Search for the cell housing the specified text and yield its (X, Y) center coordinate. 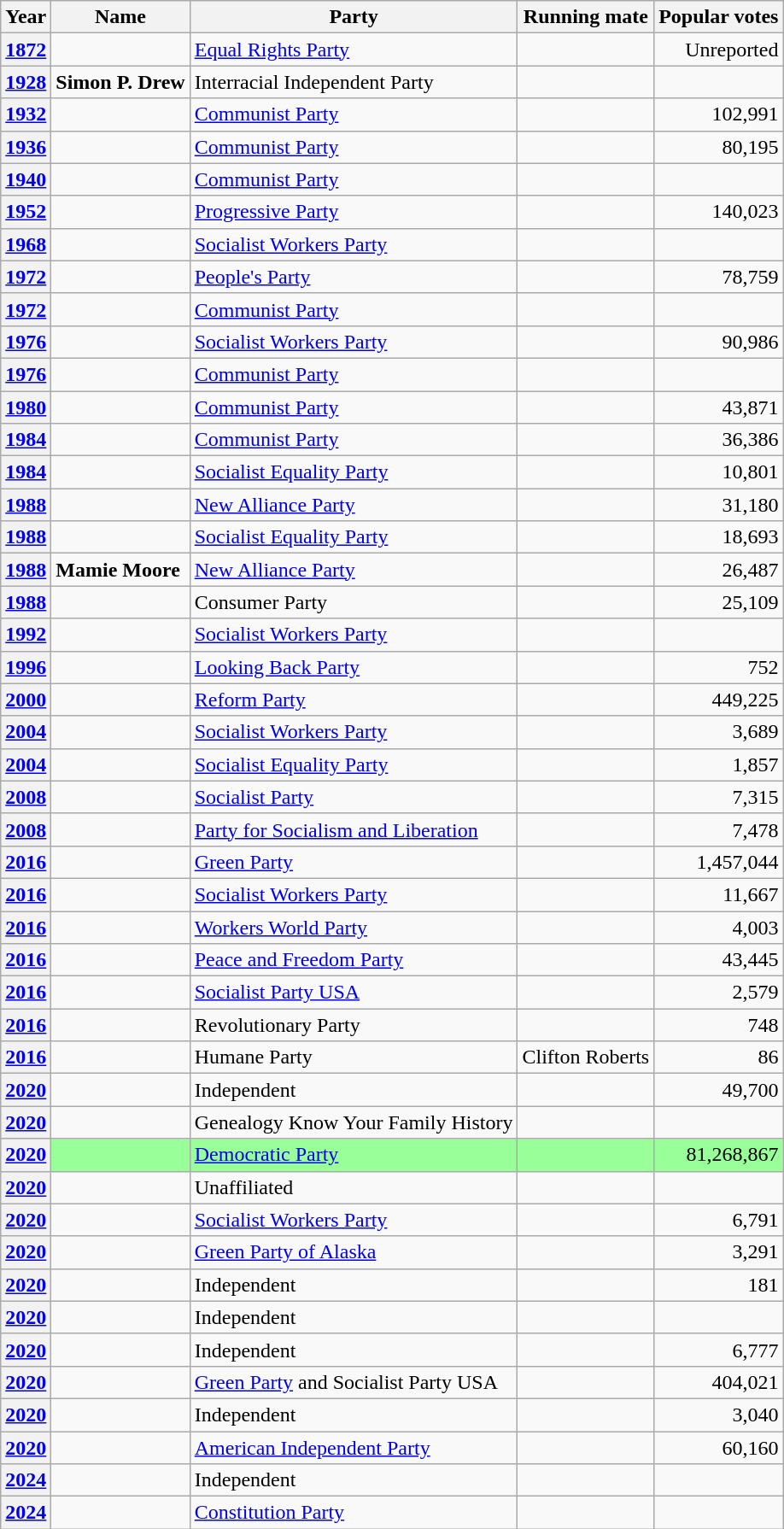
People's Party (354, 277)
181 (719, 1285)
140,023 (719, 212)
7,315 (719, 797)
Democratic Party (354, 1155)
2,579 (719, 993)
Humane Party (354, 1057)
Workers World Party (354, 927)
6,791 (719, 1220)
1,457,044 (719, 862)
Mamie Moore (120, 570)
3,291 (719, 1252)
1932 (26, 114)
Looking Back Party (354, 667)
1940 (26, 179)
Socialist Party USA (354, 993)
Genealogy Know Your Family History (354, 1122)
102,991 (719, 114)
3,689 (719, 732)
American Independent Party (354, 1448)
1872 (26, 50)
78,759 (719, 277)
1992 (26, 635)
4,003 (719, 927)
Reform Party (354, 700)
1,857 (719, 764)
Green Party (354, 862)
748 (719, 1025)
Constitution Party (354, 1513)
1952 (26, 212)
80,195 (719, 147)
1936 (26, 147)
6,777 (719, 1350)
Name (120, 17)
Year (26, 17)
1928 (26, 82)
25,109 (719, 602)
Revolutionary Party (354, 1025)
7,478 (719, 829)
Progressive Party (354, 212)
86 (719, 1057)
Peace and Freedom Party (354, 960)
49,700 (719, 1090)
Consumer Party (354, 602)
3,040 (719, 1415)
Clifton Roberts (586, 1057)
90,986 (719, 342)
31,180 (719, 505)
26,487 (719, 570)
43,871 (719, 407)
60,160 (719, 1448)
449,225 (719, 700)
Green Party and Socialist Party USA (354, 1382)
Party (354, 17)
1996 (26, 667)
Socialist Party (354, 797)
2000 (26, 700)
43,445 (719, 960)
1968 (26, 244)
Green Party of Alaska (354, 1252)
Party for Socialism and Liberation (354, 829)
Unreported (719, 50)
404,021 (719, 1382)
18,693 (719, 537)
Running mate (586, 17)
Popular votes (719, 17)
Interracial Independent Party (354, 82)
Unaffiliated (354, 1187)
Simon P. Drew (120, 82)
36,386 (719, 440)
11,667 (719, 894)
10,801 (719, 472)
81,268,867 (719, 1155)
Equal Rights Party (354, 50)
752 (719, 667)
1980 (26, 407)
